Locate the cell with the specified text and output its (X, Y) center coordinate. 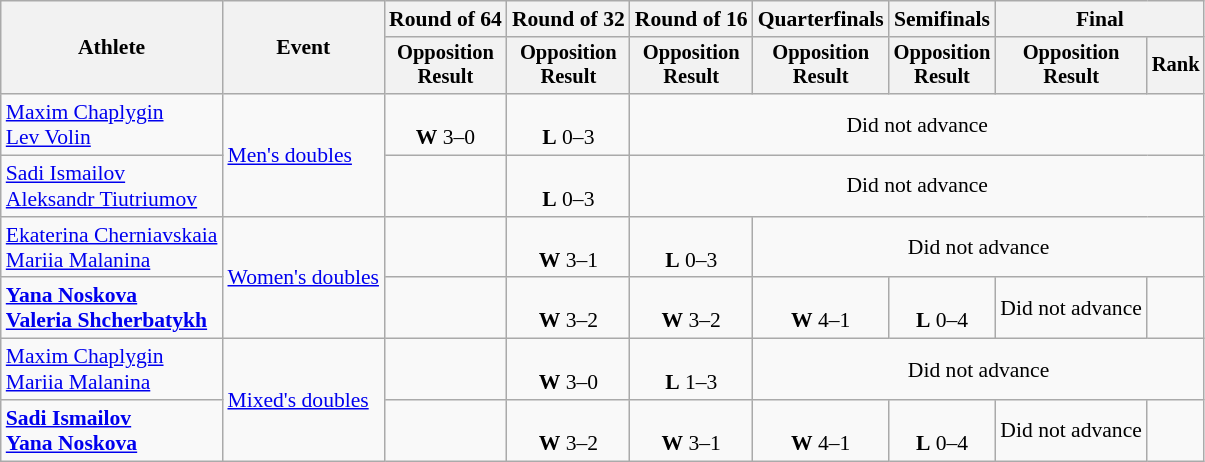
Athlete (112, 48)
Semifinals (942, 19)
Quarterfinals (821, 19)
Round of 16 (692, 19)
L 1–3 (692, 370)
Men's doubles (303, 155)
Round of 32 (568, 19)
Sadi IsmailovAleksandr Tiutriumov (112, 186)
Maxim ChaplyginMariia Malanina (112, 370)
Yana NoskovaValeria Shcherbatykh (112, 308)
Final (1100, 19)
Event (303, 48)
Ekaterina CherniavskaiaMariia Malanina (112, 248)
Round of 64 (446, 19)
Mixed's doubles (303, 400)
Women's doubles (303, 278)
Rank (1176, 66)
Sadi IsmailovYana Noskova (112, 430)
Maxim ChaplyginLev Volin (112, 124)
